Capture the cell that displays the provided text and extract its [x, y] central coordinate. 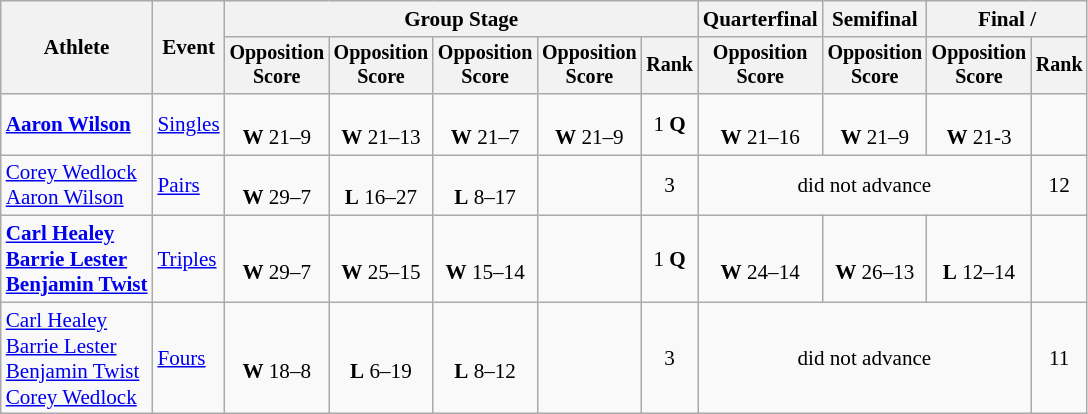
Aaron Wilson [77, 124]
Corey WedlockAaron Wilson [77, 186]
Pairs [188, 186]
11 [1059, 358]
L 8–17 [485, 186]
W 21–7 [485, 124]
Triples [188, 259]
W 21–16 [760, 124]
W 21–13 [381, 124]
12 [1059, 186]
W 21-3 [979, 124]
W 18–8 [277, 358]
W 25–15 [381, 259]
Singles [188, 124]
Fours [188, 358]
Carl HealeyBarrie LesterBenjamin Twist [77, 259]
Event [188, 48]
Semifinal [875, 18]
Group Stage [462, 18]
Athlete [77, 48]
L 12–14 [979, 259]
Quarterfinal [760, 18]
W 15–14 [485, 259]
L 8–12 [485, 358]
L 16–27 [381, 186]
Carl HealeyBarrie LesterBenjamin TwistCorey Wedlock [77, 358]
L 6–19 [381, 358]
Final / [1007, 18]
W 26–13 [875, 259]
W 24–14 [760, 259]
